Search for the cell housing the specified text and yield its [x, y] center coordinate. 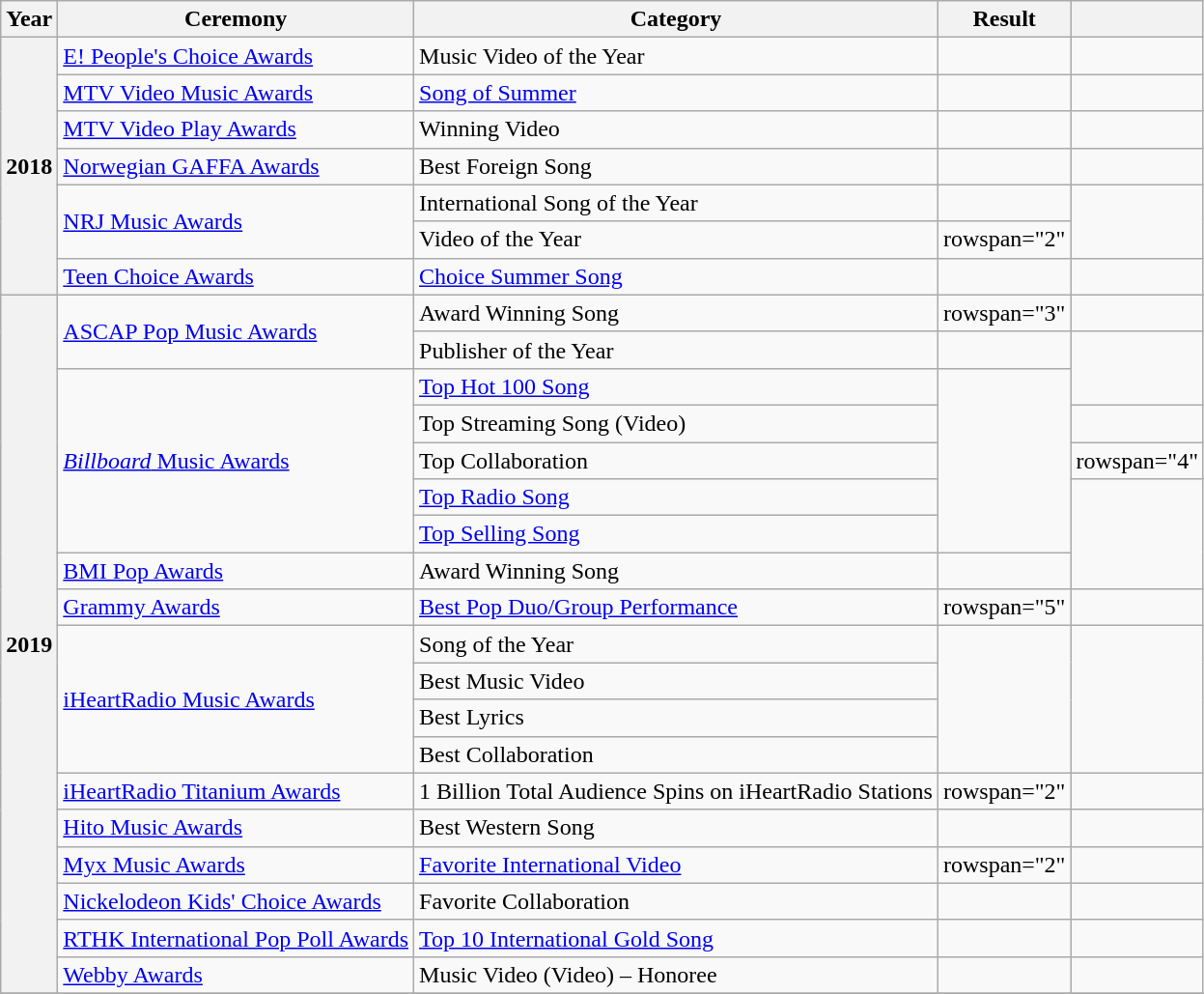
Norwegian GAFFA Awards [236, 166]
1 Billion Total Audience Spins on iHeartRadio Stations [676, 791]
Top Collaboration [676, 461]
Music Video (Video) – Honoree [676, 975]
MTV Video Music Awards [236, 93]
BMI Pop Awards [236, 571]
Top 10 International Gold Song [676, 938]
Best Western Song [676, 828]
MTV Video Play Awards [236, 129]
Year [29, 19]
iHeartRadio Titanium Awards [236, 791]
Best Pop Duo/Group Performance [676, 608]
Top Selling Song [676, 534]
Grammy Awards [236, 608]
Nickelodeon Kids' Choice Awards [236, 901]
Best Foreign Song [676, 166]
rowspan="4" [1137, 461]
Teen Choice Awards [236, 276]
iHeartRadio Music Awards [236, 699]
Best Music Video [676, 681]
Top Streaming Song (Video) [676, 423]
Myx Music Awards [236, 865]
Top Radio Song [676, 497]
rowspan="5" [1004, 608]
NRJ Music Awards [236, 221]
Favorite Collaboration [676, 901]
E! People's Choice Awards [236, 56]
Ceremony [236, 19]
Category [676, 19]
Result [1004, 19]
Music Video of the Year [676, 56]
RTHK International Pop Poll Awards [236, 938]
Billboard Music Awards [236, 460]
Choice Summer Song [676, 276]
Favorite International Video [676, 865]
Video of the Year [676, 240]
Best Lyrics [676, 718]
rowspan="3" [1004, 313]
ASCAP Pop Music Awards [236, 331]
Song of Summer [676, 93]
Song of the Year [676, 644]
2019 [29, 643]
International Song of the Year [676, 203]
Webby Awards [236, 975]
Publisher of the Year [676, 350]
Best Collaboration [676, 754]
Winning Video [676, 129]
2018 [29, 166]
Hito Music Awards [236, 828]
Top Hot 100 Song [676, 386]
